Locate the cell with the specified text and output its [X, Y] center coordinate. 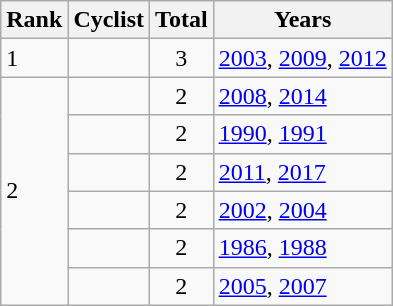
2003, 2009, 2012 [302, 58]
Rank [34, 20]
2011, 2017 [302, 172]
1990, 1991 [302, 134]
2002, 2004 [302, 210]
Total [182, 20]
2008, 2014 [302, 96]
Cyclist [109, 20]
1986, 1988 [302, 248]
1 [34, 58]
2005, 2007 [302, 286]
Years [302, 20]
3 [182, 58]
